Extract the [X, Y] coordinate from the center of the cell holding the provided text.  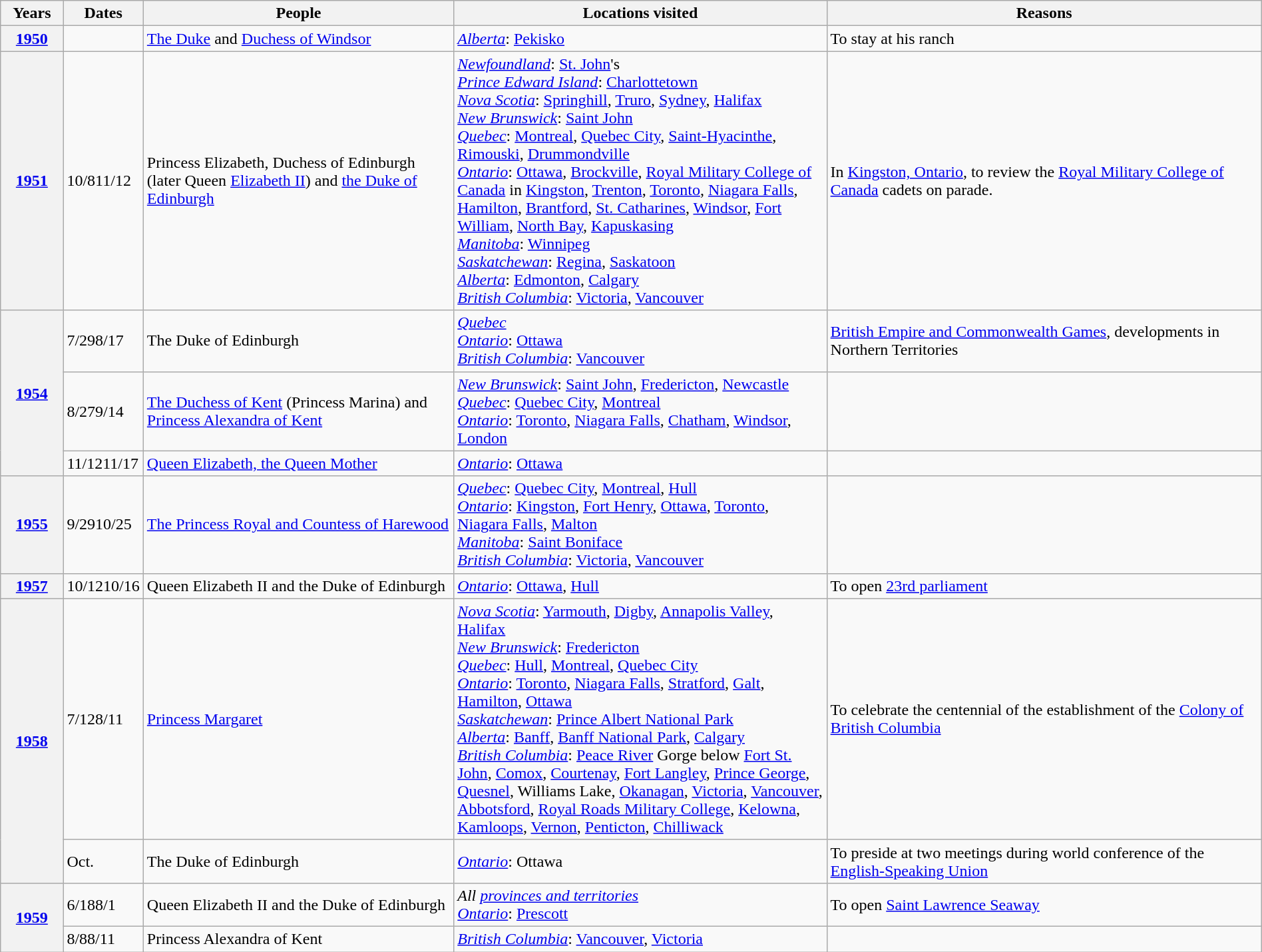
To preside at two meetings during world conference of the English-Speaking Union [1044, 861]
1959 [32, 917]
9/2910/25 [103, 525]
The Duchess of Kent (Princess Marina) and Princess Alexandra of Kent [298, 411]
Oct. [103, 861]
7/298/17 [103, 341]
1957 [32, 586]
8/88/11 [103, 939]
British Columbia: Vancouver, Victoria [640, 939]
Ontario: Ottawa, Hull [640, 586]
1958 [32, 740]
Locations visited [640, 13]
1951 [32, 181]
Years [32, 13]
In Kingston, Ontario, to review the Royal Military College of Canada cadets on parade. [1044, 181]
All provinces and territoriesOntario: Prescott [640, 904]
10/1210/16 [103, 586]
New Brunswick: Saint John, Fredericton, NewcastleQuebec: Quebec City, MontrealOntario: Toronto, Niagara Falls, Chatham, Windsor, London [640, 411]
6/188/1 [103, 904]
Queen Elizabeth, the Queen Mother [298, 463]
Dates [103, 13]
10/811/12 [103, 181]
Princess Elizabeth, Duchess of Edinburgh (later Queen Elizabeth II) and the Duke of Edinburgh [298, 181]
7/128/11 [103, 719]
11/1211/17 [103, 463]
To open Saint Lawrence Seaway [1044, 904]
British Empire and Commonwealth Games, developments in Northern Territories [1044, 341]
1950 [32, 39]
Princess Alexandra of Kent [298, 939]
1955 [32, 525]
The Princess Royal and Countess of Harewood [298, 525]
Princess Margaret [298, 719]
To celebrate the centennial of the establishment of the Colony of British Columbia [1044, 719]
8/279/14 [103, 411]
1954 [32, 393]
Reasons [1044, 13]
Alberta: Pekisko [640, 39]
To open 23rd parliament [1044, 586]
People [298, 13]
The Duke and Duchess of Windsor [298, 39]
To stay at his ranch [1044, 39]
QuebecOntario: OttawaBritish Columbia: Vancouver [640, 341]
